Detect which cell encompasses the target text, then output its (X, Y) center coordinate. 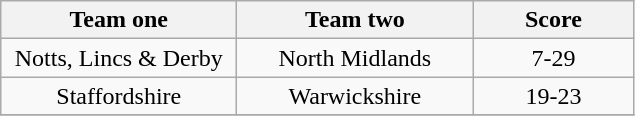
Team one (119, 20)
19-23 (554, 96)
Score (554, 20)
7-29 (554, 58)
North Midlands (355, 58)
Staffordshire (119, 96)
Team two (355, 20)
Warwickshire (355, 96)
Notts, Lincs & Derby (119, 58)
